Extract the [X, Y] coordinate from the center of the cell holding the provided text.  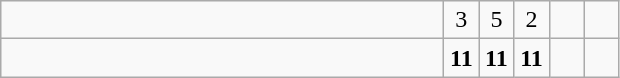
2 [532, 20]
5 [496, 20]
3 [462, 20]
